Identify which cell holds the provided text, then report its [x, y] central coordinate. 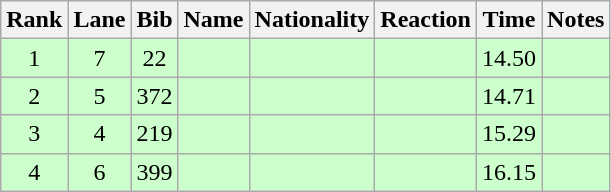
15.29 [510, 134]
Rank [34, 20]
Lane [100, 20]
399 [154, 172]
16.15 [510, 172]
6 [100, 172]
14.50 [510, 58]
Time [510, 20]
2 [34, 96]
14.71 [510, 96]
Notes [576, 20]
219 [154, 134]
Nationality [312, 20]
Name [214, 20]
22 [154, 58]
372 [154, 96]
5 [100, 96]
3 [34, 134]
Reaction [426, 20]
7 [100, 58]
Bib [154, 20]
1 [34, 58]
